Search for the cell housing the specified text and yield its (X, Y) center coordinate. 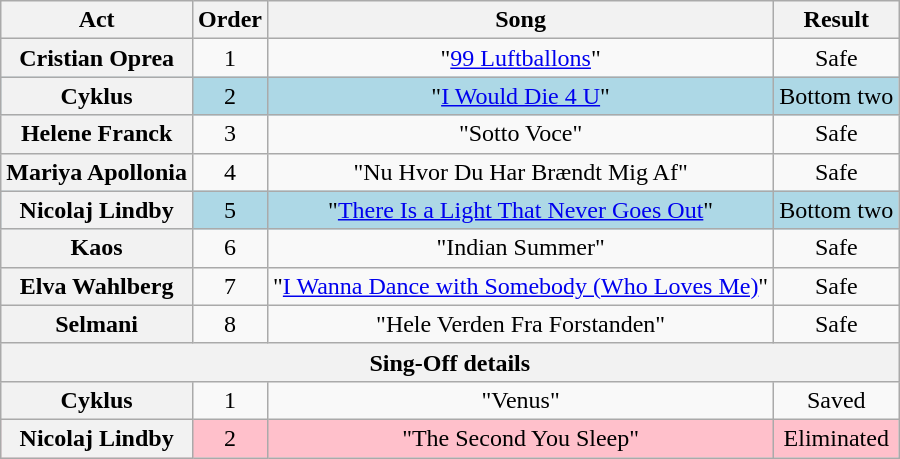
Result (836, 20)
Sing-Off details (450, 362)
Saved (836, 400)
6 (230, 248)
Eliminated (836, 438)
Order (230, 20)
Selmani (97, 324)
"The Second You Sleep" (521, 438)
"Nu Hvor Du Har Brændt Mig Af" (521, 172)
Cristian Oprea (97, 58)
Helene Franck (97, 134)
"I Wanna Dance with Somebody (Who Loves Me)" (521, 286)
"I Would Die 4 U" (521, 96)
"There Is a Light That Never Goes Out" (521, 210)
5 (230, 210)
Mariya Apollonia (97, 172)
"Sotto Voce" (521, 134)
Song (521, 20)
3 (230, 134)
4 (230, 172)
8 (230, 324)
7 (230, 286)
"Indian Summer" (521, 248)
Elva Wahlberg (97, 286)
Act (97, 20)
Kaos (97, 248)
"99 Luftballons" (521, 58)
"Hele Verden Fra Forstanden" (521, 324)
"Venus" (521, 400)
